Return the [x, y] coordinate for the center point of the cell that contains the specified text.  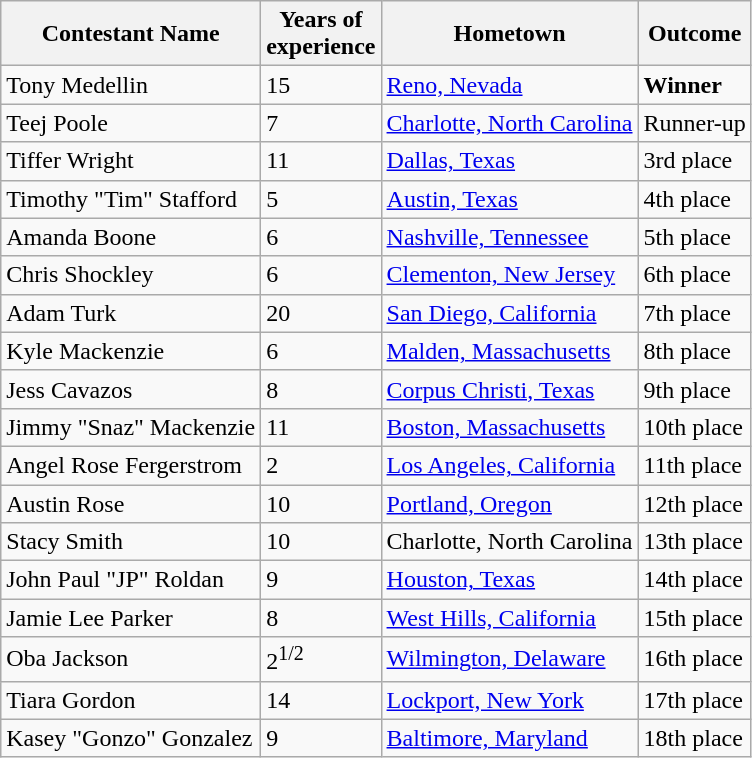
21/2 [321, 660]
6th place [694, 275]
Los Angeles, California [510, 465]
Tiffer Wright [131, 161]
14th place [694, 580]
Winner [694, 85]
11th place [694, 465]
Outcome [694, 34]
Nashville, Tennessee [510, 237]
15 [321, 85]
Baltimore, Maryland [510, 738]
5th place [694, 237]
Jamie Lee Parker [131, 618]
Boston, Massachusetts [510, 427]
Reno, Nevada [510, 85]
4th place [694, 199]
Austin, Texas [510, 199]
Hometown [510, 34]
Contestant Name [131, 34]
Years ofexperience [321, 34]
17th place [694, 700]
12th place [694, 503]
Kasey "Gonzo" Gonzalez [131, 738]
Jess Cavazos [131, 389]
Runner-up [694, 123]
Dallas, Texas [510, 161]
Kyle Mackenzie [131, 351]
San Diego, California [510, 313]
John Paul "JP" Roldan [131, 580]
Houston, Texas [510, 580]
Lockport, New York [510, 700]
5 [321, 199]
10th place [694, 427]
14 [321, 700]
Amanda Boone [131, 237]
Stacy Smith [131, 542]
Corpus Christi, Texas [510, 389]
20 [321, 313]
Tony Medellin [131, 85]
Jimmy "Snaz" Mackenzie [131, 427]
9th place [694, 389]
Austin Rose [131, 503]
13th place [694, 542]
Adam Turk [131, 313]
2 [321, 465]
3rd place [694, 161]
16th place [694, 660]
15th place [694, 618]
Teej Poole [131, 123]
Clementon, New Jersey [510, 275]
18th place [694, 738]
West Hills, California [510, 618]
Angel Rose Fergerstrom [131, 465]
7 [321, 123]
Malden, Massachusetts [510, 351]
Oba Jackson [131, 660]
Wilmington, Delaware [510, 660]
Chris Shockley [131, 275]
8th place [694, 351]
Tiara Gordon [131, 700]
Portland, Oregon [510, 503]
Timothy "Tim" Stafford [131, 199]
7th place [694, 313]
